Detect which cell encompasses the target text, then output its [X, Y] center coordinate. 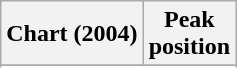
Peakposition [189, 34]
Chart (2004) [72, 34]
